From the cell containing the given text, extract its center point as (x, y) coordinate. 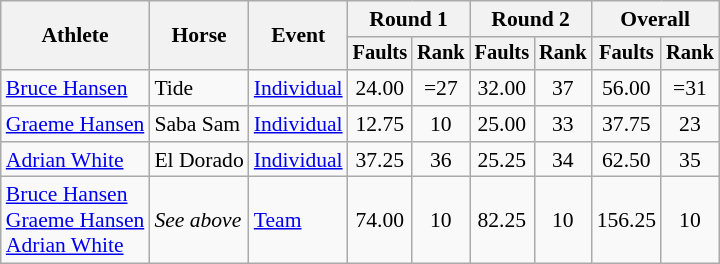
35 (690, 160)
Tide (198, 88)
Athlete (76, 36)
Horse (198, 36)
Bruce Hansen (76, 88)
82.25 (502, 220)
Saba Sam (198, 124)
Overall (656, 19)
33 (563, 124)
Adrian White (76, 160)
24.00 (380, 88)
Graeme Hansen (76, 124)
=31 (690, 88)
32.00 (502, 88)
Round 2 (531, 19)
12.75 (380, 124)
Round 1 (409, 19)
74.00 (380, 220)
El Dorado (198, 160)
37.25 (380, 160)
23 (690, 124)
36 (441, 160)
Team (298, 220)
62.50 (626, 160)
34 (563, 160)
25.00 (502, 124)
=27 (441, 88)
25.25 (502, 160)
See above (198, 220)
Bruce HansenGraeme HansenAdrian White (76, 220)
37.75 (626, 124)
37 (563, 88)
56.00 (626, 88)
Event (298, 36)
156.25 (626, 220)
